Provide the (x, y) coordinate of the cell's center where the given text is located.  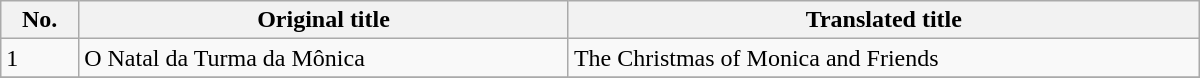
The Christmas of Monica and Friends (884, 58)
O Natal da Turma da Mônica (324, 58)
No. (40, 20)
Original title (324, 20)
Translated title (884, 20)
1 (40, 58)
